Locate the cell with the specified text and output its [x, y] center coordinate. 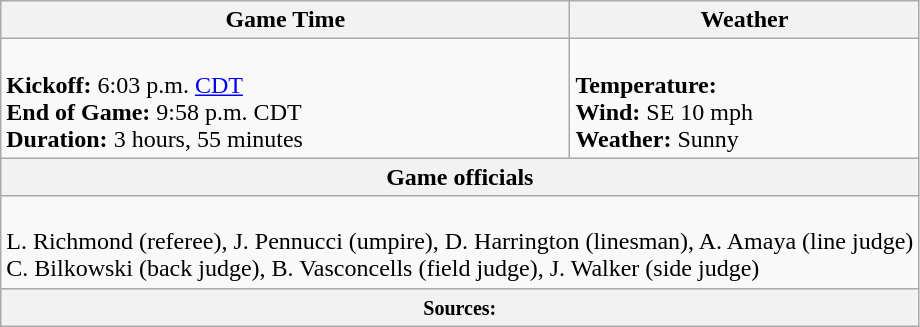
Kickoff: 6:03 p.m. CDT End of Game: 9:58 p.m. CDT Duration: 3 hours, 55 minutes [286, 98]
Weather [744, 20]
Game Time [286, 20]
Sources: [460, 307]
Temperature: Wind: SE 10 mph Weather: Sunny [744, 98]
Game officials [460, 177]
